Pinpoint the cell where the given text exists, returning its (X, Y) midpoint coordinate. 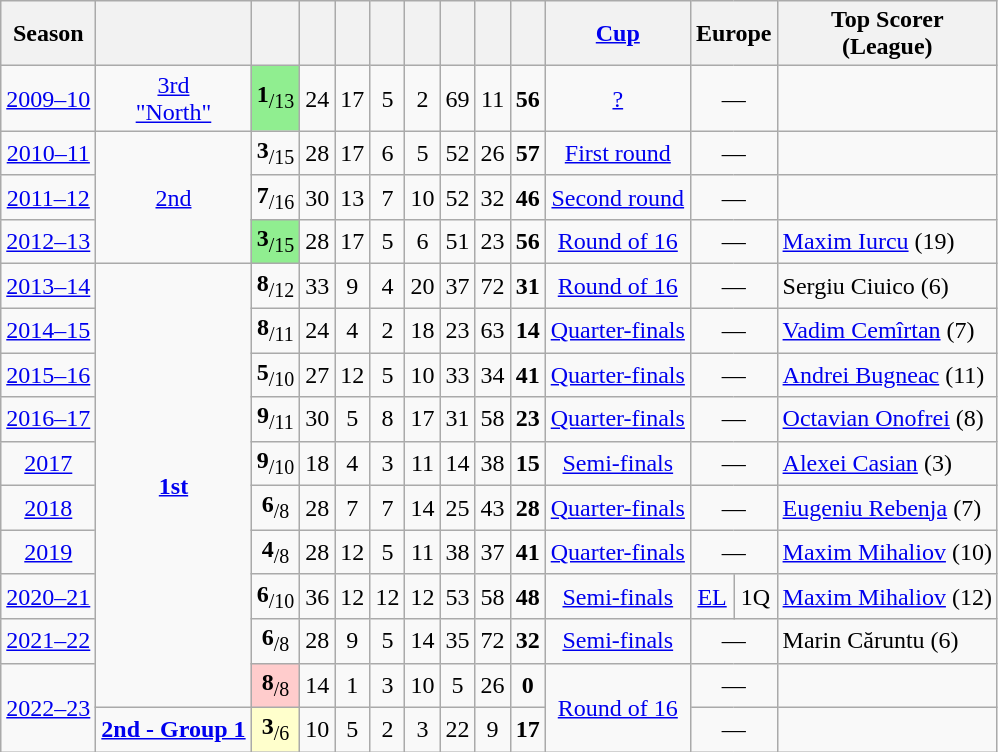
2020–21 (48, 596)
69 (458, 98)
1st (174, 486)
Vadim Cemîrtan (7) (887, 330)
2015–16 (48, 375)
2014–15 (48, 330)
Maxim Mihaliov (12) (887, 596)
3rd"North" (174, 98)
Eugeniu Rebenja (7) (887, 508)
27 (318, 375)
2011–12 (48, 197)
1Q (756, 596)
2017 (48, 463)
8/8 (276, 685)
25 (458, 508)
57 (528, 153)
22 (458, 729)
8/11 (276, 330)
13 (352, 197)
3/6 (276, 729)
Marin Căruntu (6) (887, 641)
Cup (618, 34)
7/16 (276, 197)
20 (422, 286)
51 (458, 242)
1 (352, 685)
48 (528, 596)
2009–10 (48, 98)
34 (492, 375)
Andrei Bugneac (11) (887, 375)
EL (712, 596)
0 (528, 685)
2013–14 (48, 286)
46 (528, 197)
5/10 (276, 375)
2021–22 (48, 641)
9/11 (276, 419)
Europe (734, 34)
35 (458, 641)
53 (458, 596)
2012–13 (48, 242)
Second round (618, 197)
2022–23 (48, 708)
63 (492, 330)
Top Scorer (League) (887, 34)
8 (388, 419)
Octavian Onofrei (8) (887, 419)
Season (48, 34)
2nd (174, 198)
2016–17 (48, 419)
2010–11 (48, 153)
6/10 (276, 596)
15 (528, 463)
9/10 (276, 463)
2018 (48, 508)
Maxim Iurcu (19) (887, 242)
Maxim Mihaliov (10) (887, 552)
43 (492, 508)
? (618, 98)
Sergiu Ciuico (6) (887, 286)
1/13 (276, 98)
2019 (48, 552)
36 (318, 596)
8/12 (276, 286)
First round (618, 153)
Alexei Casian (3) (887, 463)
4/8 (276, 552)
2nd - Group 1 (174, 729)
